Return the (X, Y) coordinate for the center point of the cell that contains the specified text.  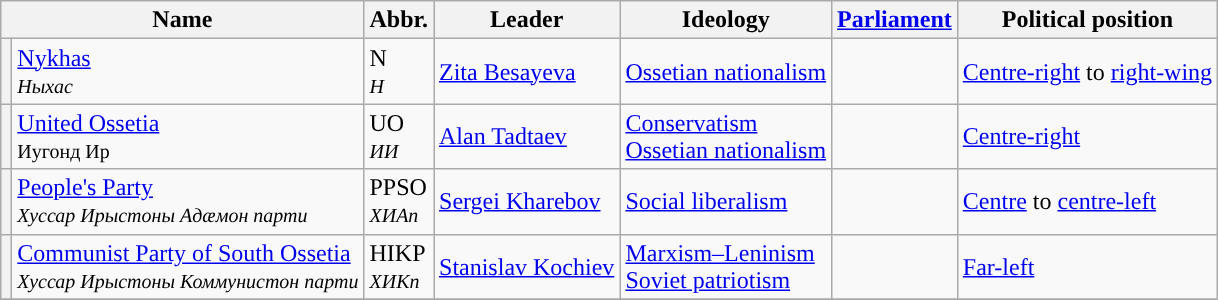
Stanislav Kochiev (527, 266)
Sergei Kharebov (527, 202)
Centre to centre-left (1087, 202)
HIKPХИКп (399, 266)
Alan Tadtaev (527, 136)
Ossetian nationalism (726, 72)
Marxism–LeninismSoviet patriotism (726, 266)
Leader (527, 20)
People's PartyХуссар Ирыстоны Адӕмон парти (188, 202)
Political position (1087, 20)
Social liberalism (726, 202)
Centre-right (1087, 136)
UOИИ (399, 136)
Parliament (895, 20)
ConservatismOssetian nationalism (726, 136)
Name (182, 20)
Communist Party of South OssetiaХуссар Ирыстоны Коммунистон парти (188, 266)
PPSOХИАп (399, 202)
Centre-right to right-wing (1087, 72)
United Ossetia Иугонд Ир (188, 136)
Ideology (726, 20)
Zita Besayeva (527, 72)
NН (399, 72)
NykhasНыхас (188, 72)
Abbr. (399, 20)
Far-left (1087, 266)
